For the text-containing cell, return its midpoint in [X, Y] coordinate format. 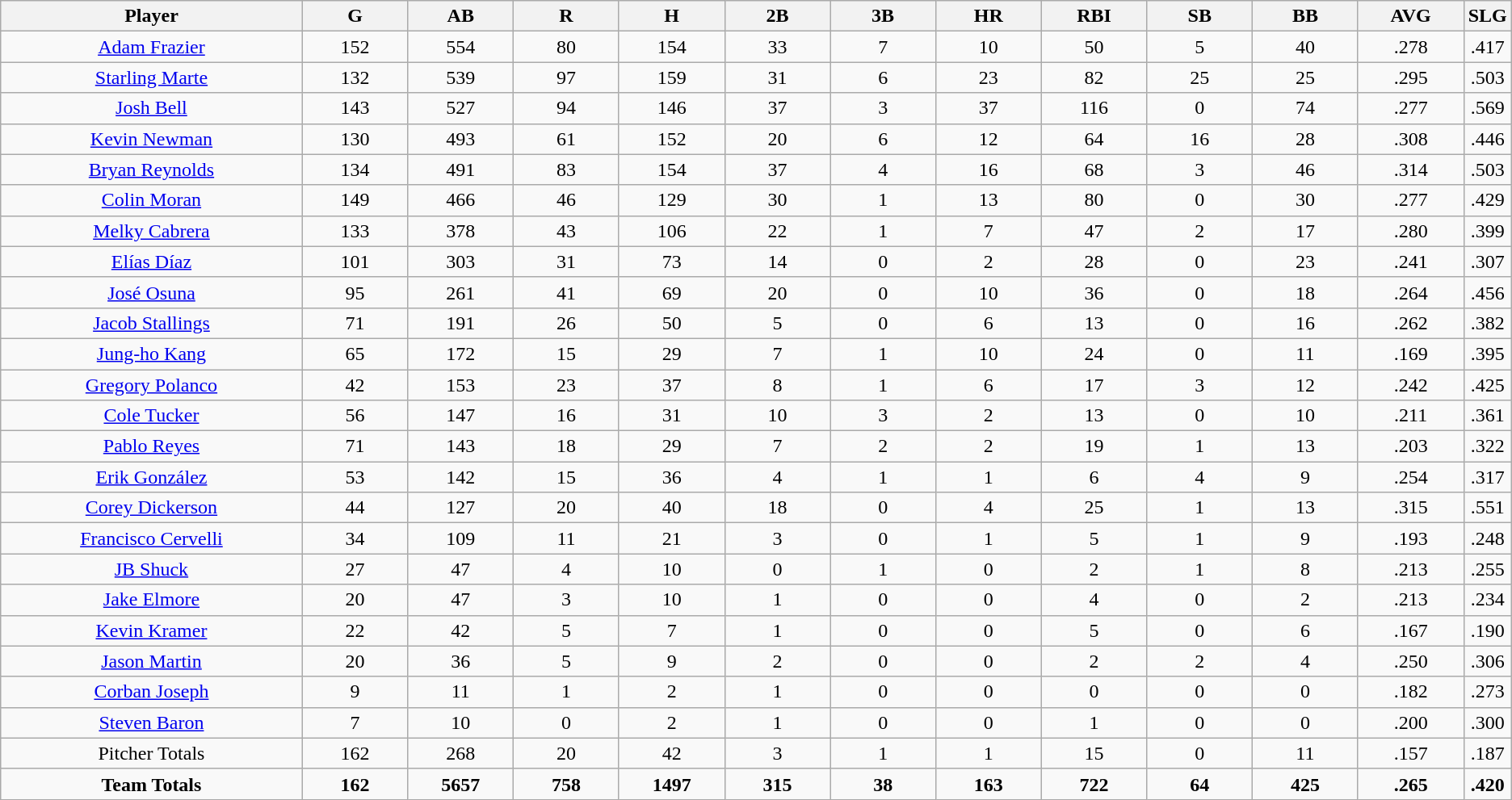
Kevin Kramer [152, 630]
44 [355, 508]
95 [355, 292]
BB [1305, 16]
H [672, 16]
3B [884, 16]
.203 [1410, 446]
153 [460, 385]
.295 [1410, 77]
1497 [672, 784]
134 [355, 170]
.264 [1410, 292]
.429 [1488, 200]
SB [1200, 16]
539 [460, 77]
.569 [1488, 108]
Elías Díaz [152, 262]
.248 [1488, 538]
.273 [1488, 692]
.456 [1488, 292]
Francisco Cervelli [152, 538]
142 [460, 477]
RBI [1094, 16]
.193 [1410, 538]
315 [777, 784]
.255 [1488, 569]
Starling Marte [152, 77]
65 [355, 354]
.169 [1410, 354]
.242 [1410, 385]
378 [460, 231]
26 [567, 323]
Team Totals [152, 784]
.382 [1488, 323]
146 [672, 108]
14 [777, 262]
101 [355, 262]
.250 [1410, 661]
G [355, 16]
.361 [1488, 416]
.425 [1488, 385]
303 [460, 262]
33 [777, 47]
.551 [1488, 508]
Jason Martin [152, 661]
527 [460, 108]
61 [567, 139]
24 [1094, 354]
130 [355, 139]
.200 [1410, 723]
132 [355, 77]
Gregory Polanco [152, 385]
.315 [1410, 508]
.254 [1410, 477]
.317 [1488, 477]
Cole Tucker [152, 416]
38 [884, 784]
2B [777, 16]
SLG [1488, 16]
.265 [1410, 784]
Pablo Reyes [152, 446]
133 [355, 231]
.182 [1410, 692]
Jake Elmore [152, 600]
José Osuna [152, 292]
Jung-ho Kang [152, 354]
AB [460, 16]
5657 [460, 784]
Pitcher Totals [152, 753]
Corey Dickerson [152, 508]
.306 [1488, 661]
.190 [1488, 630]
261 [460, 292]
Erik González [152, 477]
491 [460, 170]
.241 [1410, 262]
.211 [1410, 416]
AVG [1410, 16]
109 [460, 538]
Bryan Reynolds [152, 170]
268 [460, 753]
.314 [1410, 170]
.280 [1410, 231]
.395 [1488, 354]
.278 [1410, 47]
41 [567, 292]
82 [1094, 77]
53 [355, 477]
R [567, 16]
Adam Frazier [152, 47]
.446 [1488, 139]
.420 [1488, 784]
466 [460, 200]
73 [672, 262]
172 [460, 354]
19 [1094, 446]
.167 [1410, 630]
.187 [1488, 753]
34 [355, 538]
27 [355, 569]
149 [355, 200]
116 [1094, 108]
147 [460, 416]
129 [672, 200]
JB Shuck [152, 569]
554 [460, 47]
.322 [1488, 446]
.157 [1410, 753]
425 [1305, 784]
.234 [1488, 600]
.300 [1488, 723]
43 [567, 231]
493 [460, 139]
68 [1094, 170]
.399 [1488, 231]
Player [152, 16]
191 [460, 323]
Kevin Newman [152, 139]
.417 [1488, 47]
Josh Bell [152, 108]
HR [989, 16]
21 [672, 538]
56 [355, 416]
69 [672, 292]
Corban Joseph [152, 692]
758 [567, 784]
83 [567, 170]
Steven Baron [152, 723]
74 [1305, 108]
Colin Moran [152, 200]
722 [1094, 784]
.262 [1410, 323]
159 [672, 77]
163 [989, 784]
Jacob Stallings [152, 323]
.307 [1488, 262]
106 [672, 231]
94 [567, 108]
Melky Cabrera [152, 231]
127 [460, 508]
.308 [1410, 139]
97 [567, 77]
